Locate the cell with the specified text and output its (x, y) center coordinate. 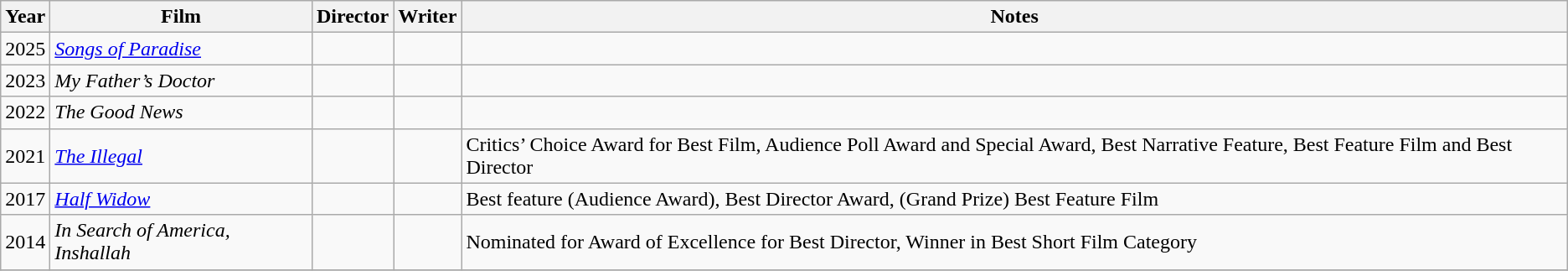
2014 (25, 242)
2022 (25, 112)
Year (25, 17)
Best feature (Audience Award), Best Director Award, (Grand Prize) Best Feature Film (1014, 199)
Notes (1014, 17)
Critics’ Choice Award for Best Film, Audience Poll Award and Special Award, Best Narrative Feature, Best Feature Film and Best Director (1014, 156)
Writer (427, 17)
In Search of America, Inshallah (181, 242)
Songs of Paradise (181, 49)
My Father’s Doctor (181, 81)
Half Widow (181, 199)
2017 (25, 199)
The Good News (181, 112)
Director (352, 17)
Nominated for Award of Excellence for Best Director, Winner in Best Short Film Category (1014, 242)
2021 (25, 156)
2023 (25, 81)
Film (181, 17)
The Illegal (181, 156)
2025 (25, 49)
